For the text-containing cell, return its midpoint in (x, y) coordinate format. 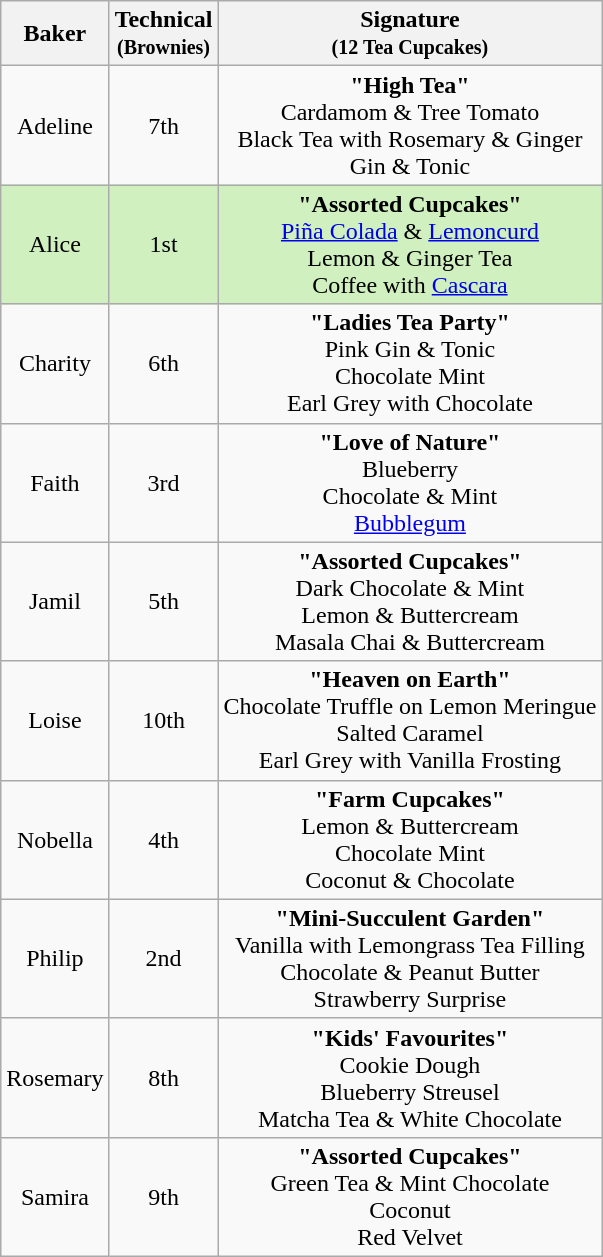
8th (164, 1078)
"Farm Cupcakes"Lemon & ButtercreamChocolate MintCoconut & Chocolate (410, 840)
Loise (55, 720)
"Kids' Favourites"Cookie DoughBlueberry StreuselMatcha Tea & White Chocolate (410, 1078)
Charity (55, 364)
"Assorted Cupcakes"Dark Chocolate & MintLemon & ButtercreamMasala Chai & Buttercream (410, 602)
Rosemary (55, 1078)
"Heaven on Earth"Chocolate Truffle on Lemon MeringueSalted CaramelEarl Grey with Vanilla Frosting (410, 720)
10th (164, 720)
"Mini-Succulent Garden"Vanilla with Lemongrass Tea FillingChocolate & Peanut ButterStrawberry Surprise (410, 958)
Philip (55, 958)
Faith (55, 482)
Signature(12 Tea Cupcakes) (410, 34)
1st (164, 244)
"High Tea"Cardamom & Tree TomatoBlack Tea with Rosemary & GingerGin & Tonic (410, 126)
Nobella (55, 840)
2nd (164, 958)
"Assorted Cupcakes"Piña Colada & LemoncurdLemon & Ginger TeaCoffee with Cascara (410, 244)
"Love of Nature"BlueberryChocolate & MintBubblegum (410, 482)
5th (164, 602)
Samira (55, 1196)
4th (164, 840)
Alice (55, 244)
3rd (164, 482)
9th (164, 1196)
Adeline (55, 126)
Jamil (55, 602)
"Assorted Cupcakes"Green Tea & Mint ChocolateCoconutRed Velvet (410, 1196)
7th (164, 126)
Baker (55, 34)
Technical(Brownies) (164, 34)
6th (164, 364)
"Ladies Tea Party"Pink Gin & TonicChocolate MintEarl Grey with Chocolate (410, 364)
